Detect which cell encompasses the target text, then output its (x, y) center coordinate. 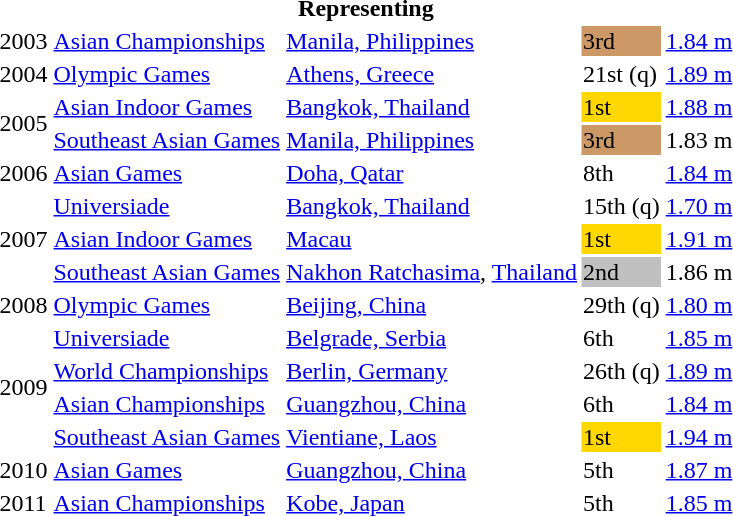
29th (q) (621, 305)
Vientiane, Laos (432, 437)
Macau (432, 239)
8th (621, 173)
5th (621, 470)
Belgrade, Serbia (432, 338)
Berlin, Germany (432, 371)
21st (q) (621, 74)
Athens, Greece (432, 74)
Doha, Qatar (432, 173)
World Championships (167, 371)
26th (q) (621, 371)
Beijing, China (432, 305)
15th (q) (621, 206)
Nakhon Ratchasima, Thailand (432, 272)
2nd (621, 272)
